Search for the cell housing the specified text and yield its (X, Y) center coordinate. 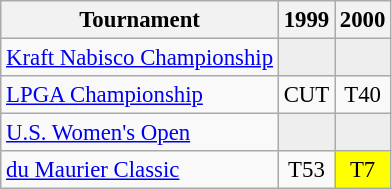
Tournament (140, 20)
CUT (306, 95)
LPGA Championship (140, 95)
U.S. Women's Open (140, 133)
du Maurier Classic (140, 170)
T40 (363, 95)
T53 (306, 170)
2000 (363, 20)
Kraft Nabisco Championship (140, 58)
1999 (306, 20)
T7 (363, 170)
